Determine the (X, Y) coordinate at the center of the cell enclosing the given text.  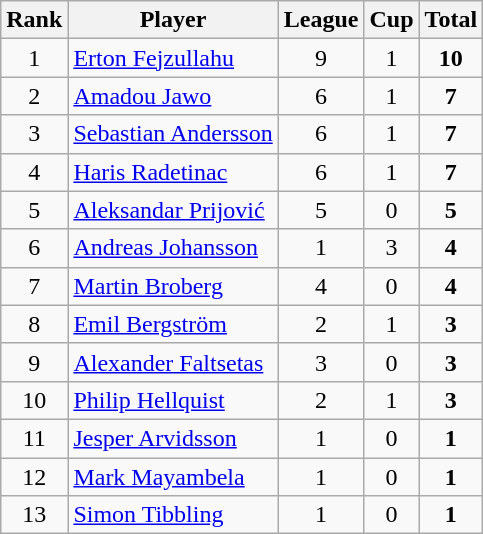
Cup (392, 20)
Simon Tibbling (173, 515)
Philip Hellquist (173, 400)
12 (34, 477)
Alexander Faltsetas (173, 362)
Emil Bergström (173, 324)
Rank (34, 20)
11 (34, 438)
Mark Mayambela (173, 477)
Amadou Jawo (173, 96)
Erton Fejzullahu (173, 58)
8 (34, 324)
Martin Broberg (173, 286)
Player (173, 20)
Haris Radetinac (173, 172)
Andreas Johansson (173, 248)
Total (451, 20)
Aleksandar Prijović (173, 210)
Sebastian Andersson (173, 134)
Jesper Arvidsson (173, 438)
League (321, 20)
13 (34, 515)
